For the text-containing cell, return its midpoint in [X, Y] coordinate format. 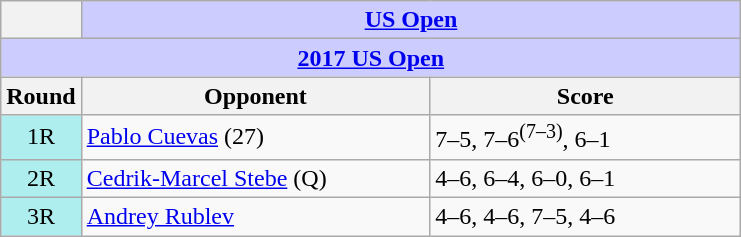
1R [41, 138]
4–6, 6–4, 6–0, 6–1 [586, 178]
3R [41, 217]
2017 US Open [371, 58]
US Open [411, 20]
4–6, 4–6, 7–5, 4–6 [586, 217]
Cedrik-Marcel Stebe (Q) [256, 178]
Pablo Cuevas (27) [256, 138]
Score [586, 96]
Andrey Rublev [256, 217]
2R [41, 178]
7–5, 7–6(7–3), 6–1 [586, 138]
Opponent [256, 96]
Round [41, 96]
